Scan for the cell matching the given text and deliver its [X, Y] coordinate at center. 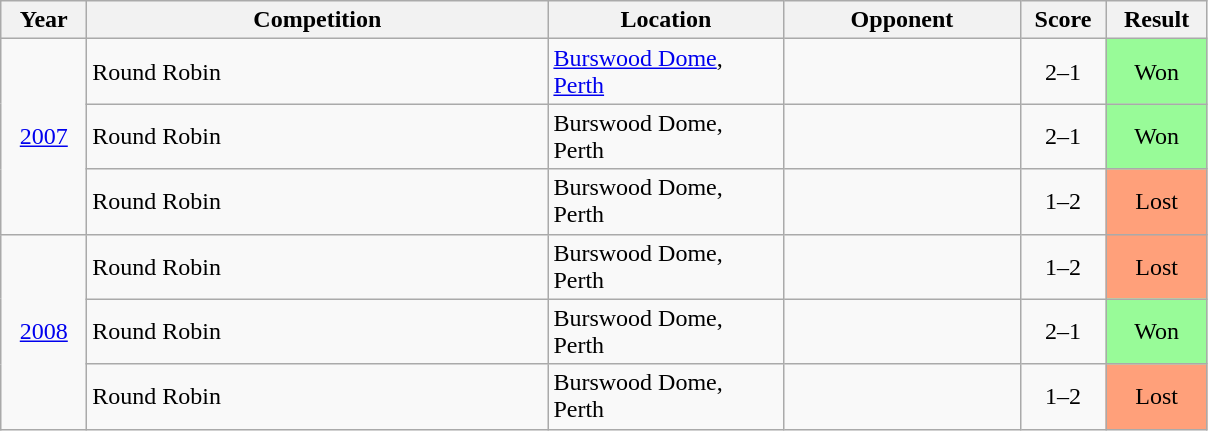
Year [44, 20]
Result [1156, 20]
Score [1063, 20]
2007 [44, 136]
Opponent [902, 20]
2008 [44, 332]
Location [666, 20]
Competition [318, 20]
